Pinpoint the cell where the given text exists, returning its (x, y) midpoint coordinate. 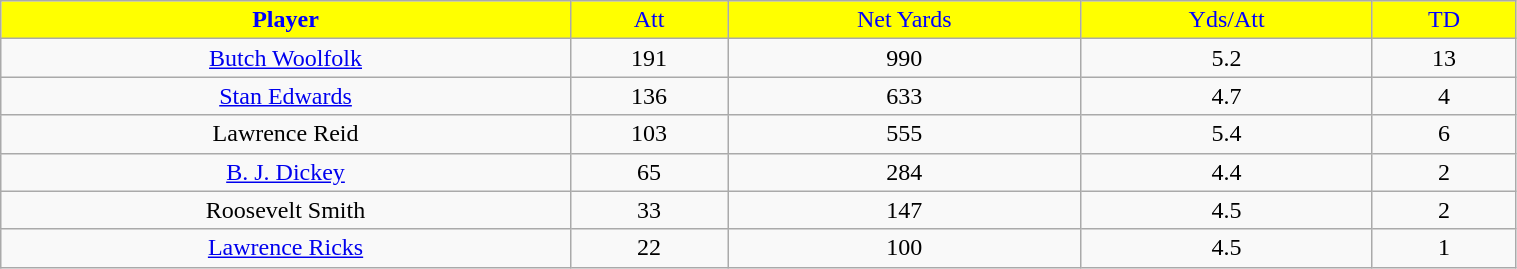
B. J. Dickey (286, 172)
TD (1444, 20)
100 (904, 248)
Att (648, 20)
Lawrence Ricks (286, 248)
284 (904, 172)
990 (904, 58)
13 (1444, 58)
5.2 (1226, 58)
33 (648, 210)
Net Yards (904, 20)
Stan Edwards (286, 96)
1 (1444, 248)
5.4 (1226, 134)
22 (648, 248)
Roosevelt Smith (286, 210)
6 (1444, 134)
Lawrence Reid (286, 134)
555 (904, 134)
4.7 (1226, 96)
Yds/Att (1226, 20)
191 (648, 58)
147 (904, 210)
Butch Woolfolk (286, 58)
65 (648, 172)
136 (648, 96)
4 (1444, 96)
4.4 (1226, 172)
103 (648, 134)
633 (904, 96)
Player (286, 20)
